Determine the (x, y) coordinate at the center of the cell enclosing the given text.  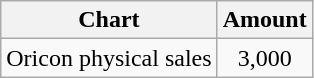
Chart (109, 20)
Amount (264, 20)
3,000 (264, 58)
Oricon physical sales (109, 58)
